Output the (x, y) coordinate of the center of the cell containing the given text.  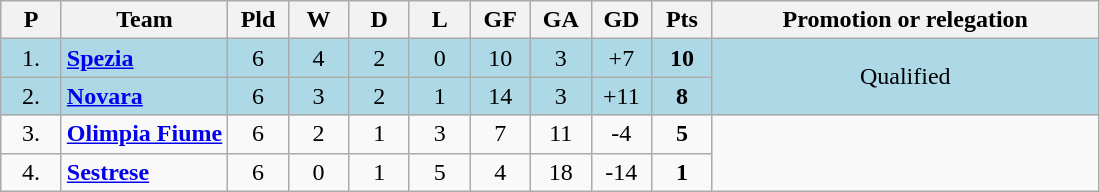
Sestrese (144, 172)
-4 (622, 134)
P (32, 20)
3. (32, 134)
Promotion or relegation (905, 20)
W (318, 20)
Spezia (144, 58)
Qualified (905, 77)
-14 (622, 172)
18 (562, 172)
GF (500, 20)
D (380, 20)
Olimpia Fiume (144, 134)
+11 (622, 96)
GA (562, 20)
GD (622, 20)
Pts (682, 20)
Team (144, 20)
4. (32, 172)
8 (682, 96)
7 (500, 134)
1. (32, 58)
Novara (144, 96)
14 (500, 96)
2. (32, 96)
11 (562, 134)
L (440, 20)
+7 (622, 58)
Pld (258, 20)
